Return the [X, Y] coordinate for the center point of the cell that contains the specified text.  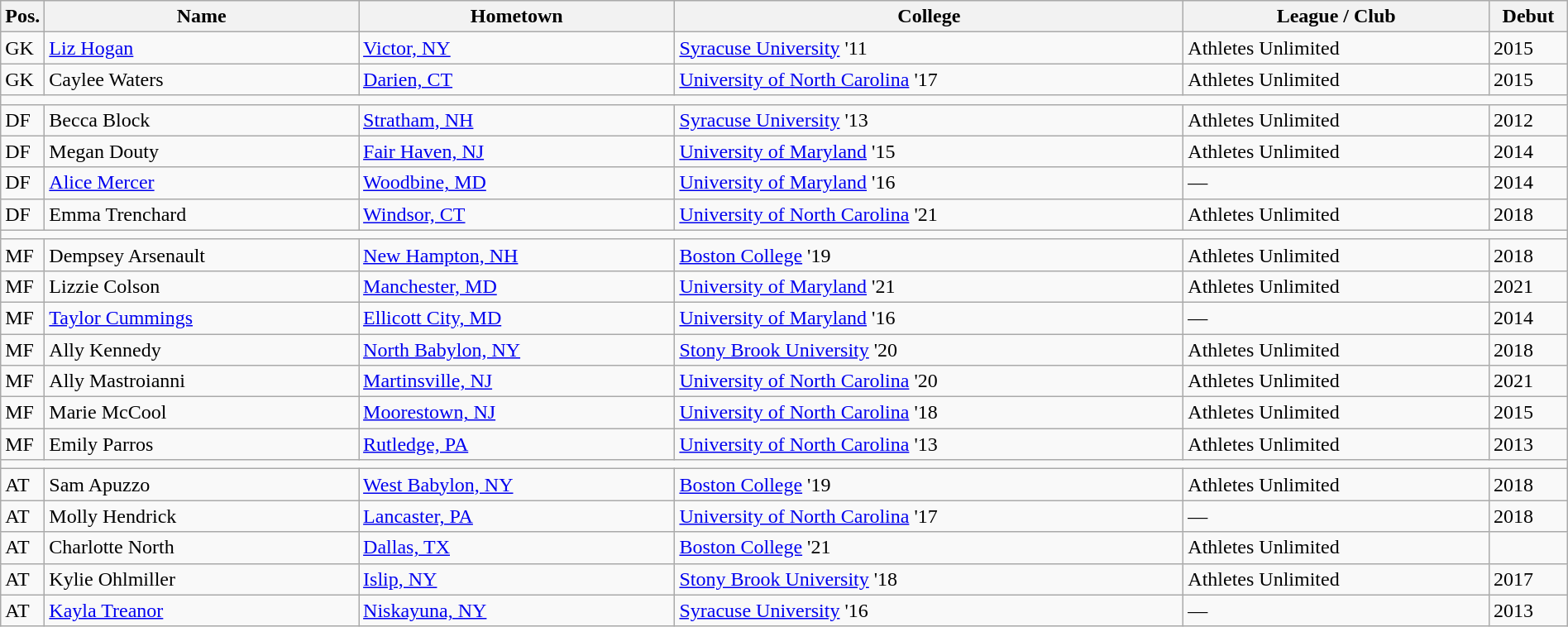
University of North Carolina '21 [930, 214]
Islip, NY [517, 579]
Victor, NY [517, 48]
Taylor Cummings [202, 318]
Emma Trenchard [202, 214]
University of North Carolina '20 [930, 381]
Ally Kennedy [202, 350]
Woodbine, MD [517, 183]
Lancaster, PA [517, 516]
2017 [1528, 579]
Marie McCool [202, 413]
Darien, CT [517, 79]
Manchester, MD [517, 286]
Pos. [23, 17]
University of Maryland '15 [930, 151]
Windsor, CT [517, 214]
Hometown [517, 17]
Martinsville, NJ [517, 381]
Alice Mercer [202, 183]
Emily Parros [202, 444]
Ellicott City, MD [517, 318]
Syracuse University '11 [930, 48]
Megan Douty [202, 151]
College [930, 17]
New Hampton, NH [517, 255]
Name [202, 17]
Becca Block [202, 120]
League / Club [1336, 17]
Boston College '21 [930, 548]
Stony Brook University '18 [930, 579]
West Babylon, NY [517, 485]
University of Maryland '21 [930, 286]
Kylie Ohlmiller [202, 579]
University of North Carolina '13 [930, 444]
Lizzie Colson [202, 286]
Stony Brook University '20 [930, 350]
Dallas, TX [517, 548]
Caylee Waters [202, 79]
Molly Hendrick [202, 516]
Charlotte North [202, 548]
Sam Apuzzo [202, 485]
North Babylon, NY [517, 350]
Rutledge, PA [517, 444]
Liz Hogan [202, 48]
Kayla Treanor [202, 610]
2012 [1528, 120]
Syracuse University '13 [930, 120]
Moorestown, NJ [517, 413]
Fair Haven, NJ [517, 151]
Ally Mastroianni [202, 381]
Dempsey Arsenault [202, 255]
University of North Carolina '18 [930, 413]
Niskayuna, NY [517, 610]
Stratham, NH [517, 120]
Debut [1528, 17]
Syracuse University '16 [930, 610]
